Determine the [X, Y] coordinate at the center of the cell enclosing the given text.  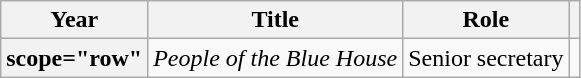
Year [74, 20]
Role [486, 20]
People of the Blue House [276, 58]
scope="row" [74, 58]
Senior secretary [486, 58]
Title [276, 20]
